Identify which cell holds the provided text, then report its [X, Y] central coordinate. 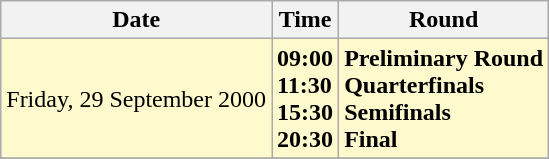
09:0011:3015:3020:30 [306, 98]
Friday, 29 September 2000 [136, 98]
Round [444, 20]
Preliminary RoundQuarterfinalsSemifinalsFinal [444, 98]
Date [136, 20]
Time [306, 20]
